Return [X, Y] of the center of cell containing provided text 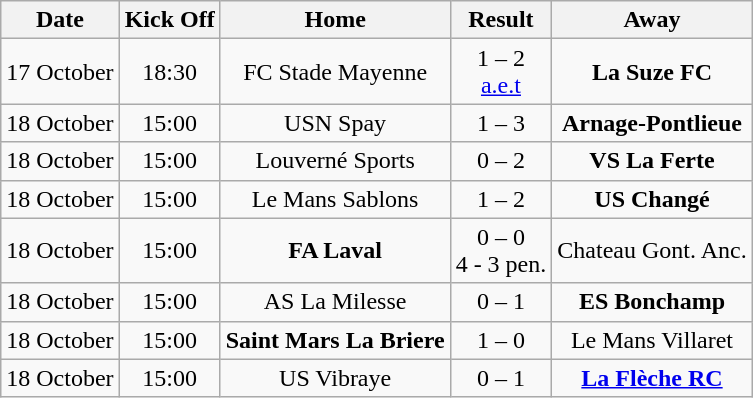
AS La Milesse [335, 302]
Louverné Sports [335, 161]
Chateau Gont. Anc. [652, 250]
Saint Mars La Briere [335, 340]
18:30 [170, 72]
Arnage-Pontlieue [652, 123]
Le Mans Villaret [652, 340]
FA Laval [335, 250]
0 – 0 4 - 3 pen. [501, 250]
US Vibraye [335, 378]
17 October [60, 72]
1 – 0 [501, 340]
USN Spay [335, 123]
ES Bonchamp [652, 302]
Le Mans Sablons [335, 199]
Result [501, 20]
La Suze FC [652, 72]
La Flèche RC [652, 378]
1 – 2 a.e.t [501, 72]
Home [335, 20]
0 – 2 [501, 161]
Date [60, 20]
US Changé [652, 199]
1 – 2 [501, 199]
Away [652, 20]
VS La Ferte [652, 161]
1 – 3 [501, 123]
FC Stade Mayenne [335, 72]
Kick Off [170, 20]
